Pinpoint the cell where the given text exists, returning its [x, y] midpoint coordinate. 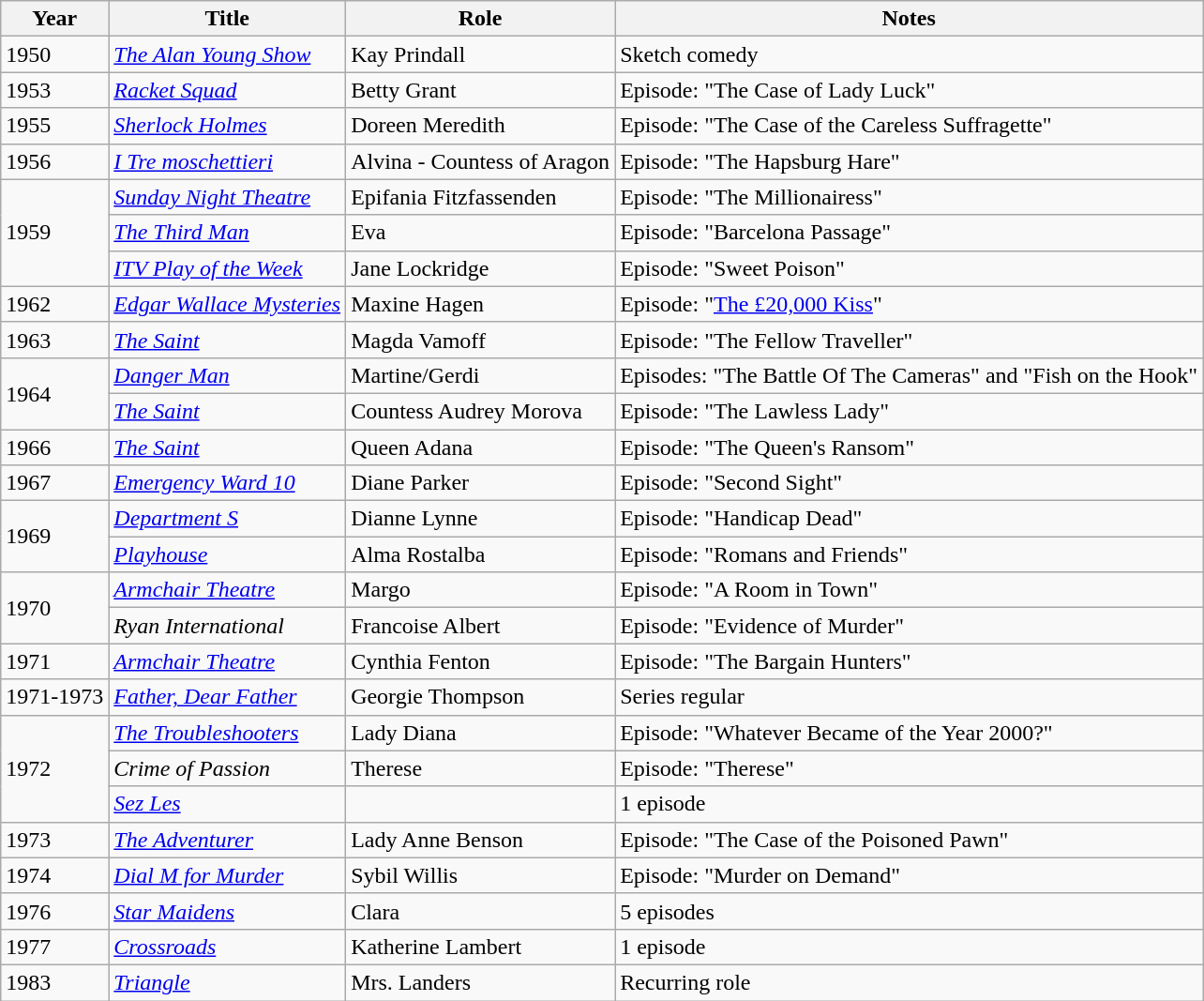
Episode: "Handicap Dead" [910, 519]
1959 [54, 233]
Countess Audrey Morova [480, 411]
Katherine Lambert [480, 947]
Alma Rostalba [480, 554]
Episode: "The Fellow Traveller" [910, 340]
Eva [480, 233]
Triangle [227, 982]
Star Maidens [227, 911]
Recurring role [910, 982]
Francoise Albert [480, 626]
Racket Squad [227, 90]
Role [480, 19]
Episode: "The Case of the Careless Suffragette" [910, 126]
Sybil Willis [480, 875]
Queen Adana [480, 447]
1972 [54, 768]
Dianne Lynne [480, 519]
Betty Grant [480, 90]
The Troubleshooters [227, 733]
Episode: "The Queen's Ransom" [910, 447]
Episode: "The Millionairess" [910, 197]
Department S [227, 519]
Episode: "Sweet Poison" [910, 268]
Title [227, 19]
Danger Man [227, 375]
Sez Les [227, 804]
Episode: "The Lawless Lady" [910, 411]
Clara [480, 911]
The Alan Young Show [227, 54]
Cynthia Fenton [480, 661]
1956 [54, 161]
Emergency Ward 10 [227, 483]
Episode: "The Hapsburg Hare" [910, 161]
Father, Dear Father [227, 697]
Episode: "Therese" [910, 768]
Jane Lockridge [480, 268]
1973 [54, 840]
1962 [54, 304]
Crossroads [227, 947]
Diane Parker [480, 483]
1971-1973 [54, 697]
Therese [480, 768]
Magda Vamoff [480, 340]
1964 [54, 393]
Notes [910, 19]
ITV Play of the Week [227, 268]
Series regular [910, 697]
Episode: "The £20,000 Kiss" [910, 304]
Episode: "Romans and Friends" [910, 554]
Episodes: "The Battle Of The Cameras" and "Fish on the Hook" [910, 375]
1955 [54, 126]
1953 [54, 90]
Episode: "Murder on Demand" [910, 875]
Sunday Night Theatre [227, 197]
Episode: "The Case of Lady Luck" [910, 90]
Martine/Gerdi [480, 375]
Dial M for Murder [227, 875]
1974 [54, 875]
Episode: "The Bargain Hunters" [910, 661]
Crime of Passion [227, 768]
1976 [54, 911]
Episode: "Second Sight" [910, 483]
I Tre moschettieri [227, 161]
Episode: "Evidence of Murder" [910, 626]
The Third Man [227, 233]
The Adventurer [227, 840]
Epifania Fitzfassenden [480, 197]
Sherlock Holmes [227, 126]
1966 [54, 447]
Ryan International [227, 626]
Episode: "Whatever Became of the Year 2000?" [910, 733]
Georgie Thompson [480, 697]
Episode: "The Case of the Poisoned Pawn" [910, 840]
Playhouse [227, 554]
Edgar Wallace Mysteries [227, 304]
Sketch comedy [910, 54]
1977 [54, 947]
Episode: "A Room in Town" [910, 590]
Doreen Meredith [480, 126]
Episode: "Barcelona Passage" [910, 233]
1963 [54, 340]
1983 [54, 982]
5 episodes [910, 911]
Mrs. Landers [480, 982]
1971 [54, 661]
1950 [54, 54]
Lady Diana [480, 733]
1969 [54, 537]
Lady Anne Benson [480, 840]
Margo [480, 590]
Maxine Hagen [480, 304]
Year [54, 19]
Kay Prindall [480, 54]
1967 [54, 483]
Alvina - Countess of Aragon [480, 161]
1970 [54, 608]
